Provide the (x, y) coordinate of the cell's center where the given text is located.  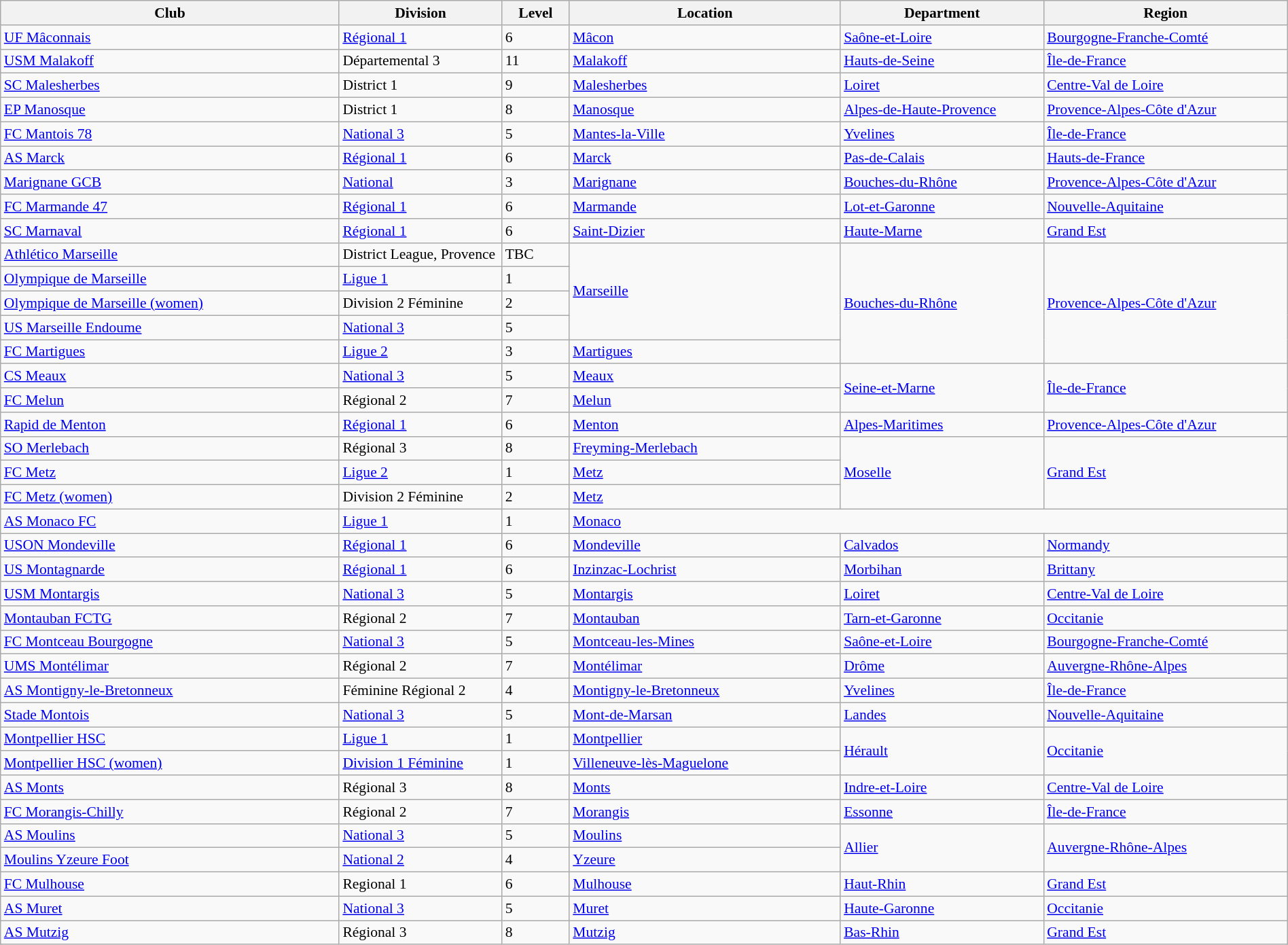
Moselle (942, 473)
Landes (942, 715)
Rapid de Menton (170, 425)
Freyming-Merlebach (705, 448)
Division (420, 13)
Region (1166, 13)
Olympique de Marseille (women) (170, 304)
UF Mâconnais (170, 37)
USM Montargis (170, 594)
Marignane (705, 183)
Pas-de-Calais (942, 158)
Mantes-la-Ville (705, 134)
Montceau-les-Mines (705, 642)
Montpellier HSC (170, 739)
Bas-Rhin (942, 933)
US Marseille Endoume (170, 327)
Olympique de Marseille (170, 279)
Department (942, 13)
FC Marmande 47 (170, 207)
FC Martigues (170, 352)
EP Manosque (170, 110)
Morbihan (942, 570)
AS Mutzig (170, 933)
Seine-et-Marne (942, 389)
Manosque (705, 110)
TBC (536, 255)
FC Mantois 78 (170, 134)
Monts (705, 787)
Morangis (705, 812)
Haute-Marne (942, 231)
CS Meaux (170, 376)
Montauban FCTG (170, 618)
Inzinzac-Lochrist (705, 570)
Athlético Marseille (170, 255)
UMS Montélimar (170, 666)
Menton (705, 425)
Montauban (705, 618)
Stade Montois (170, 715)
National (420, 183)
Mulhouse (705, 885)
Haut-Rhin (942, 885)
Regional 1 (420, 885)
Alpes-de-Haute-Provence (942, 110)
Brittany (1166, 570)
Marignane GCB (170, 183)
Mondeville (705, 546)
Marck (705, 158)
SC Malesherbes (170, 86)
SO Merlebach (170, 448)
Mont-de-Marsan (705, 715)
Indre-et-Loire (942, 787)
Malakoff (705, 61)
Location (705, 13)
Club (170, 13)
9 (536, 86)
Level (536, 13)
FC Metz (170, 473)
Hauts-de-Seine (942, 61)
Normandy (1166, 546)
Montélimar (705, 666)
AS Monts (170, 787)
FC Mulhouse (170, 885)
Marseille (705, 291)
11 (536, 61)
Yzeure (705, 860)
AS Muret (170, 908)
AS Monaco FC (170, 521)
Hérault (942, 751)
Marmande (705, 207)
Melun (705, 400)
FC Morangis-Chilly (170, 812)
Essonne (942, 812)
Mutzig (705, 933)
Haute-Garonne (942, 908)
National 2 (420, 860)
Monaco (928, 521)
AS Montigny-le-Bretonneux (170, 691)
Moulins (705, 836)
Lot-et-Garonne (942, 207)
Départemental 3 (420, 61)
Féminine Régional 2 (420, 691)
SC Marnaval (170, 231)
USON Mondeville (170, 546)
Muret (705, 908)
AS Moulins (170, 836)
Division 1 Féminine (420, 764)
Montigny-le-Bretonneux (705, 691)
FC Montceau Bourgogne (170, 642)
Hauts-de-France (1166, 158)
USM Malakoff (170, 61)
Allier (942, 848)
FC Melun (170, 400)
Villeneuve-lès-Maguelone (705, 764)
Meaux (705, 376)
Martigues (705, 352)
Alpes-Maritimes (942, 425)
Montargis (705, 594)
Moulins Yzeure Foot (170, 860)
Montpellier (705, 739)
Malesherbes (705, 86)
Mâcon (705, 37)
Calvados (942, 546)
Saint-Dizier (705, 231)
Montpellier HSC (women) (170, 764)
US Montagnarde (170, 570)
District League, Provence (420, 255)
AS Marck (170, 158)
Tarn-et-Garonne (942, 618)
Drôme (942, 666)
FC Metz (women) (170, 497)
